Extract the (X, Y) coordinate from the center of the cell holding the provided text.  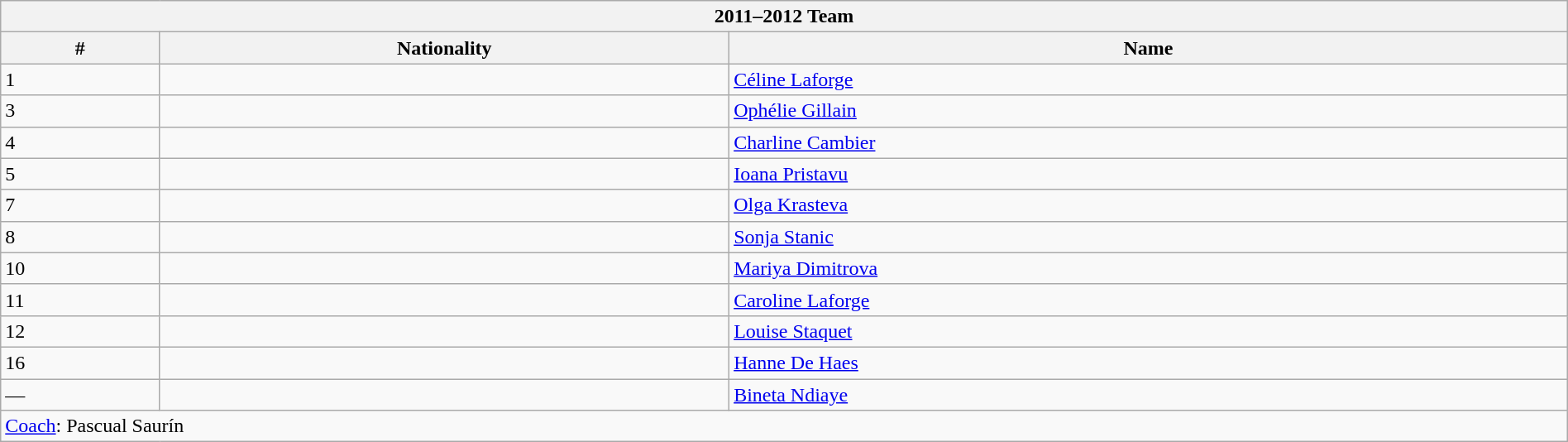
12 (80, 331)
Céline Laforge (1149, 79)
3 (80, 111)
Charline Cambier (1149, 142)
Sonja Stanic (1149, 237)
— (80, 395)
10 (80, 268)
Nationality (445, 48)
5 (80, 174)
Ioana Pristavu (1149, 174)
Ophélie Gillain (1149, 111)
Mariya Dimitrova (1149, 268)
Bineta Ndiaye (1149, 395)
11 (80, 300)
Hanne De Haes (1149, 363)
Louise Staquet (1149, 331)
Name (1149, 48)
# (80, 48)
4 (80, 142)
1 (80, 79)
Coach: Pascual Saurín (784, 426)
Caroline Laforge (1149, 300)
Olga Krasteva (1149, 205)
8 (80, 237)
7 (80, 205)
16 (80, 363)
2011–2012 Team (784, 17)
